Scan for the cell matching the given text and deliver its [x, y] coordinate at center. 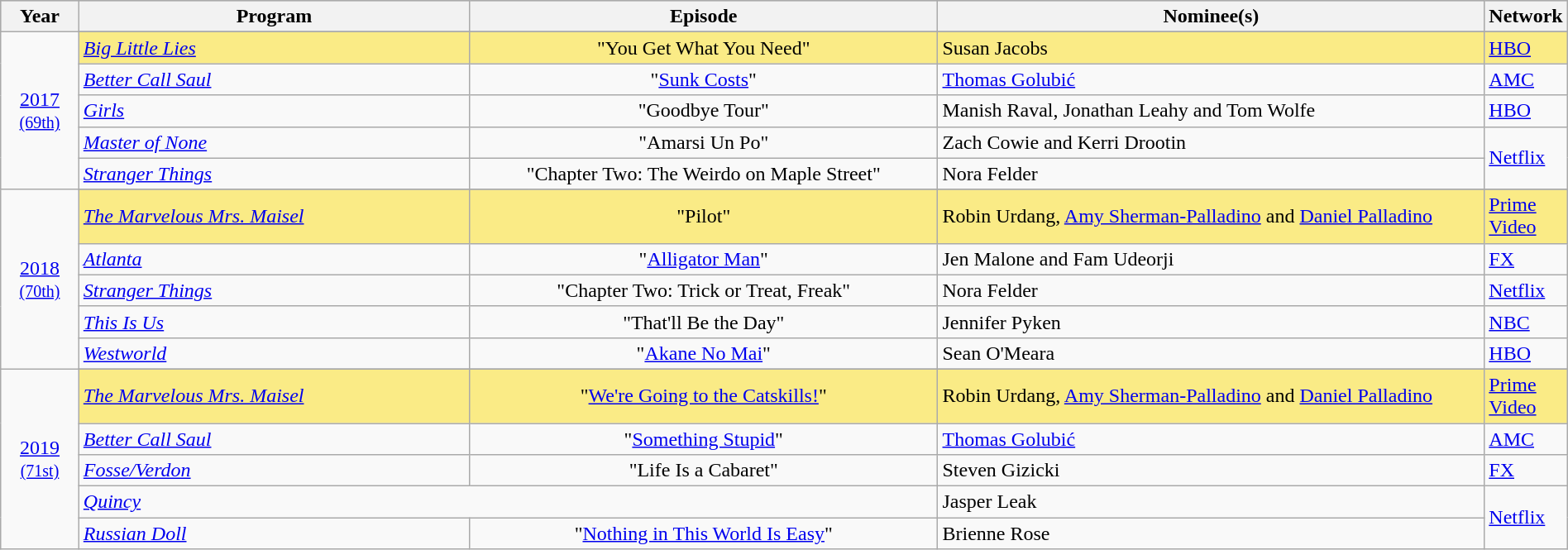
"Life Is a Cabaret" [704, 471]
"Nothing in This World Is Easy" [704, 533]
Jasper Leak [1211, 502]
NBC [1526, 322]
"Chapter Two: Trick or Treat, Freak" [704, 290]
"Amarsi Un Po" [704, 142]
"We're Going to the Catskills!" [704, 395]
Year [40, 17]
"You Get What You Need" [704, 48]
Sean O'Meara [1211, 353]
Network [1526, 17]
"Goodbye Tour" [704, 111]
Jennifer Pyken [1211, 322]
Steven Gizicki [1211, 471]
"That'll Be the Day" [704, 322]
Quincy [508, 502]
Nominee(s) [1211, 17]
"Something Stupid" [704, 439]
2018(70th) [40, 280]
Susan Jacobs [1211, 48]
Brienne Rose [1211, 533]
Girls [274, 111]
Fosse/Verdon [274, 471]
This Is Us [274, 322]
Big Little Lies [274, 48]
"Sunk Costs" [704, 79]
Atlanta [274, 259]
Russian Doll [274, 533]
Jen Malone and Fam Udeorji [1211, 259]
"Akane No Mai" [704, 353]
"Alligator Man" [704, 259]
"Pilot" [704, 217]
Master of None [274, 142]
Program [274, 17]
2019(71st) [40, 458]
2017(69th) [40, 111]
"Chapter Two: The Weirdo on Maple Street" [704, 174]
Westworld [274, 353]
Manish Raval, Jonathan Leahy and Tom Wolfe [1211, 111]
Episode [704, 17]
Zach Cowie and Kerri Drootin [1211, 142]
